Return [x, y] of the center of cell containing provided text 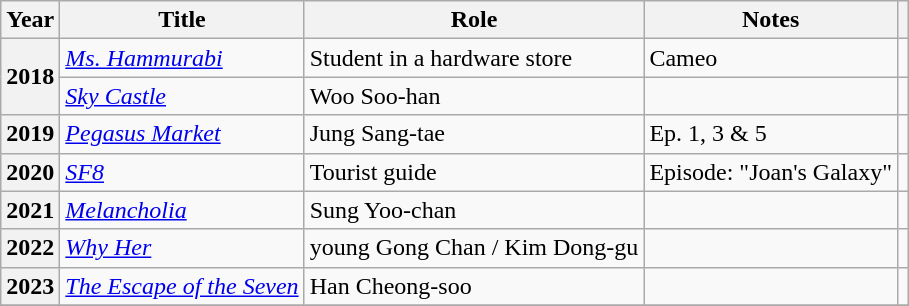
Ms. Hammurabi [182, 58]
Sung Yoo-chan [474, 210]
young Gong Chan / Kim Dong-gu [474, 248]
2023 [30, 286]
The Escape of the Seven [182, 286]
Role [474, 20]
Han Cheong-soo [474, 286]
Notes [771, 20]
Woo Soo-han [474, 96]
2021 [30, 210]
2020 [30, 172]
Sky Castle [182, 96]
2018 [30, 77]
SF8 [182, 172]
Episode: "Joan's Galaxy" [771, 172]
Cameo [771, 58]
2019 [30, 134]
Pegasus Market [182, 134]
Student in a hardware store [474, 58]
2022 [30, 248]
Title [182, 20]
Melancholia [182, 210]
Year [30, 20]
Jung Sang-tae [474, 134]
Why Her [182, 248]
Tourist guide [474, 172]
Ep. 1, 3 & 5 [771, 134]
